Return the [X, Y] coordinate for the center point of the cell that contains the specified text.  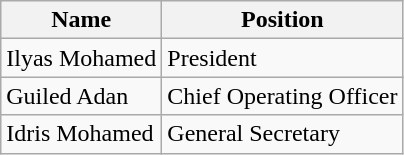
Guiled Adan [82, 96]
Position [282, 20]
Idris Mohamed [82, 134]
President [282, 58]
Name [82, 20]
Ilyas Mohamed [82, 58]
General Secretary [282, 134]
Chief Operating Officer [282, 96]
